Determine the [x, y] coordinate at the center of the cell enclosing the given text.  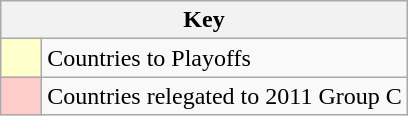
Countries relegated to 2011 Group C [224, 96]
Key [204, 20]
Countries to Playoffs [224, 58]
